Return [X, Y] of the center of cell containing provided text 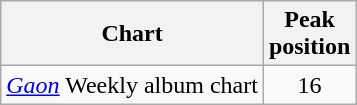
Gaon Weekly album chart [132, 85]
16 [309, 85]
Chart [132, 34]
Peakposition [309, 34]
